For the text-containing cell, return its midpoint in (X, Y) coordinate format. 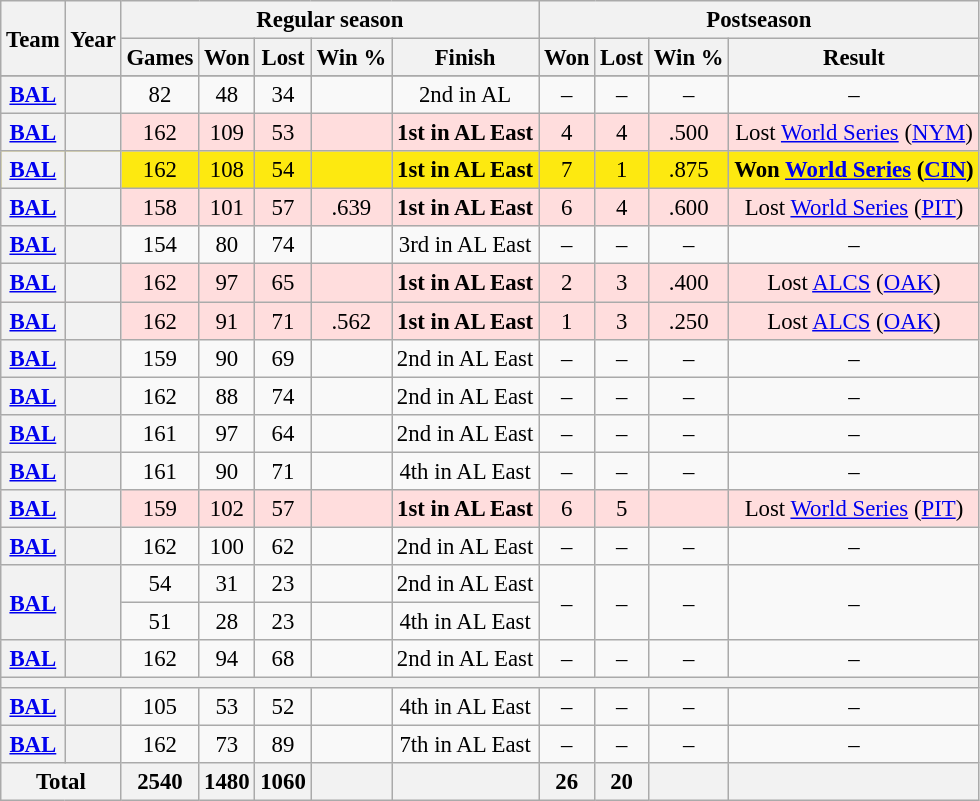
Year (93, 38)
Regular season (330, 20)
65 (283, 283)
102 (227, 509)
Result (854, 58)
68 (283, 659)
.639 (351, 208)
101 (227, 208)
Won World Series (CIN) (854, 170)
1060 (283, 782)
91 (227, 321)
31 (227, 584)
2540 (160, 782)
89 (283, 745)
88 (227, 396)
80 (227, 245)
94 (227, 659)
.250 (688, 321)
2nd in AL (466, 95)
5 (622, 509)
.600 (688, 208)
154 (160, 245)
26 (567, 782)
.562 (351, 321)
34 (283, 95)
7 (567, 170)
2 (567, 283)
51 (160, 621)
.500 (688, 133)
3rd in AL East (466, 245)
109 (227, 133)
Lost World Series (NYM) (854, 133)
105 (160, 707)
82 (160, 95)
73 (227, 745)
Finish (466, 58)
158 (160, 208)
52 (283, 707)
Games (160, 58)
69 (283, 358)
.875 (688, 170)
108 (227, 170)
Postseason (759, 20)
7th in AL East (466, 745)
20 (622, 782)
28 (227, 621)
Team (33, 38)
62 (283, 546)
100 (227, 546)
.400 (688, 283)
Total (61, 782)
1480 (227, 782)
64 (283, 433)
48 (227, 95)
